Return (X, Y) of the center of cell containing provided text 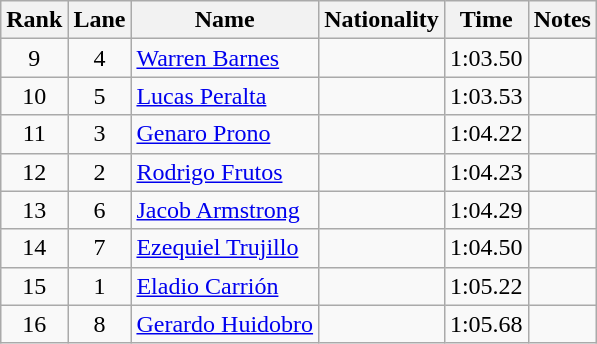
Rodrigo Frutos (225, 172)
8 (100, 324)
Jacob Armstrong (225, 210)
6 (100, 210)
7 (100, 248)
1:04.23 (486, 172)
1 (100, 286)
16 (34, 324)
Name (225, 20)
5 (100, 96)
Warren Barnes (225, 58)
Lane (100, 20)
Ezequiel Trujillo (225, 248)
Time (486, 20)
Nationality (382, 20)
9 (34, 58)
Genaro Prono (225, 134)
4 (100, 58)
15 (34, 286)
14 (34, 248)
Eladio Carrión (225, 286)
Lucas Peralta (225, 96)
1:05.68 (486, 324)
1:04.22 (486, 134)
3 (100, 134)
1:05.22 (486, 286)
13 (34, 210)
Gerardo Huidobro (225, 324)
1:03.53 (486, 96)
11 (34, 134)
10 (34, 96)
12 (34, 172)
2 (100, 172)
Notes (562, 20)
1:04.50 (486, 248)
1:04.29 (486, 210)
Rank (34, 20)
1:03.50 (486, 58)
